Determine the [x, y] coordinate at the center of the cell enclosing the given text.  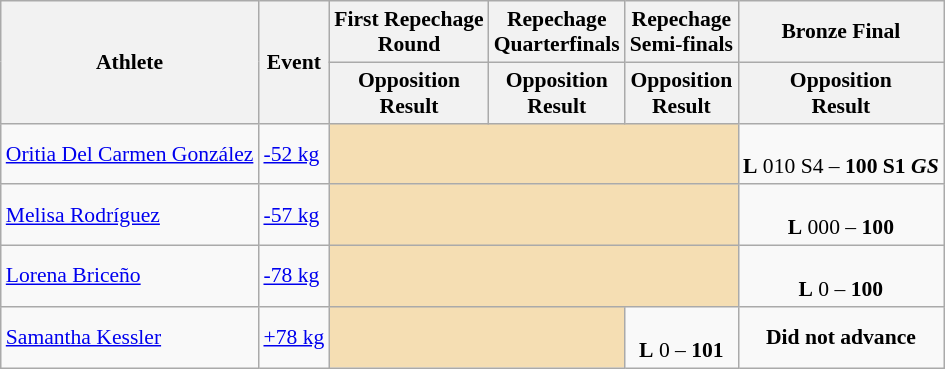
-78 kg [294, 276]
Lorena Briceño [130, 276]
L 0 – 100 [841, 276]
L 0 – 101 [682, 338]
L 010 S4 – 100 S1 GS [841, 154]
Samantha Kessler [130, 338]
Event [294, 62]
Repechage Semi-finals [682, 32]
L 000 – 100 [841, 216]
Bronze Final [841, 32]
Athlete [130, 62]
-52 kg [294, 154]
Repechage Quarterfinals [557, 32]
+78 kg [294, 338]
-57 kg [294, 216]
First Repechage Round [408, 32]
Melisa Rodríguez [130, 216]
Oritia Del Carmen González [130, 154]
Did not advance [841, 338]
